Provide the [x, y] coordinate of the cell's center where the given text is located.  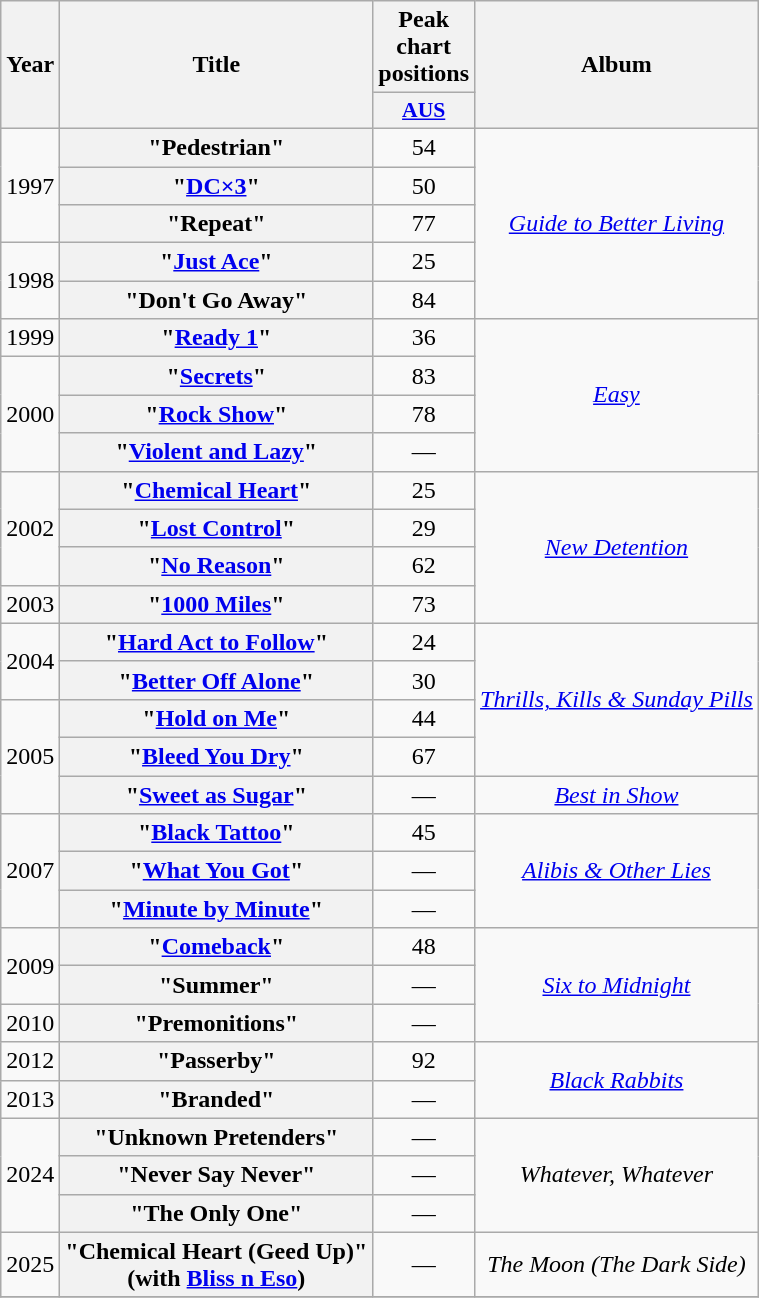
78 [424, 414]
"DC×3" [216, 185]
24 [424, 642]
1997 [30, 185]
"Repeat" [216, 224]
Best in Show [617, 795]
2010 [30, 1023]
2012 [30, 1061]
83 [424, 376]
"Better Off Alone" [216, 680]
36 [424, 338]
92 [424, 1061]
Whatever, Whatever [617, 1175]
"Summer" [216, 985]
50 [424, 185]
62 [424, 566]
Six to Midnight [617, 985]
"Pedestrian" [216, 147]
"Secrets" [216, 376]
"No Reason" [216, 566]
"1000 Miles" [216, 604]
"Minute by Minute" [216, 909]
"What You Got" [216, 871]
2003 [30, 604]
Peak chart positions [424, 47]
"Just Ace" [216, 262]
"Bleed You Dry" [216, 756]
"Ready 1" [216, 338]
45 [424, 833]
Album [617, 65]
Year [30, 65]
Title [216, 65]
New Detention [617, 547]
2000 [30, 414]
44 [424, 718]
1999 [30, 338]
67 [424, 756]
77 [424, 224]
2002 [30, 528]
"Sweet as Sugar" [216, 795]
2005 [30, 756]
Guide to Better Living [617, 223]
"Comeback" [216, 947]
"Chemical Heart (Geed Up)" (with Bliss n Eso) [216, 1264]
2013 [30, 1099]
"Unknown Pretenders" [216, 1137]
"Hard Act to Follow" [216, 642]
"Don't Go Away" [216, 300]
"Branded" [216, 1099]
"Hold on Me" [216, 718]
54 [424, 147]
2004 [30, 661]
84 [424, 300]
"Premonitions" [216, 1023]
"Chemical Heart" [216, 490]
Thrills, Kills & Sunday Pills [617, 699]
2009 [30, 966]
1998 [30, 281]
Alibis & Other Lies [617, 871]
30 [424, 680]
"Never Say Never" [216, 1175]
"Rock Show" [216, 414]
"Lost Control" [216, 528]
"Black Tattoo" [216, 833]
Easy [617, 395]
The Moon (The Dark Side) [617, 1264]
29 [424, 528]
"Passerby" [216, 1061]
48 [424, 947]
2025 [30, 1264]
2007 [30, 871]
Black Rabbits [617, 1080]
AUS [424, 111]
"Violent and Lazy" [216, 452]
"The Only One" [216, 1213]
2024 [30, 1175]
73 [424, 604]
